Return (x, y) of the center of cell containing provided text 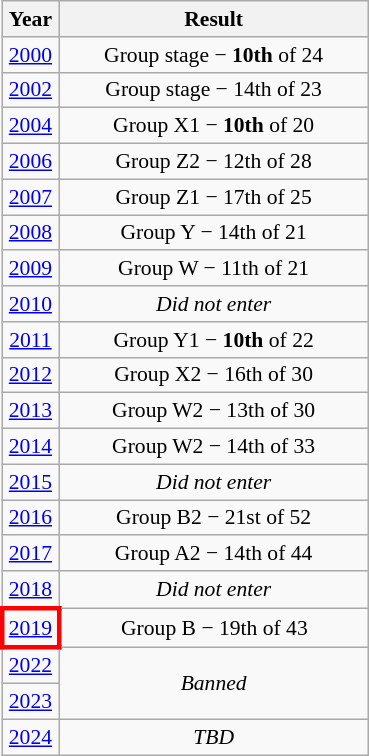
Group A2 − 14th of 44 (214, 554)
Group Y1 − 10th of 22 (214, 340)
Year (30, 19)
2022 (30, 666)
Group B − 19th of 43 (214, 628)
Group X1 − 10th of 20 (214, 126)
Group Y − 14th of 21 (214, 233)
Group Z2 − 12th of 28 (214, 162)
2013 (30, 411)
2000 (30, 55)
Group B2 − 21st of 52 (214, 518)
TBD (214, 738)
2015 (30, 482)
Group stage − 10th of 24 (214, 55)
2017 (30, 554)
2023 (30, 702)
Banned (214, 684)
Result (214, 19)
Group W2 − 14th of 33 (214, 447)
2018 (30, 590)
2010 (30, 304)
2012 (30, 375)
Group stage − 14th of 23 (214, 90)
2004 (30, 126)
2006 (30, 162)
2008 (30, 233)
2002 (30, 90)
2009 (30, 269)
Group X2 − 16th of 30 (214, 375)
2019 (30, 628)
2007 (30, 197)
2024 (30, 738)
Group Z1 − 17th of 25 (214, 197)
Group W2 − 13th of 30 (214, 411)
Group W − 11th of 21 (214, 269)
2016 (30, 518)
2014 (30, 447)
2011 (30, 340)
